Locate the cell with the specified text and output its [x, y] center coordinate. 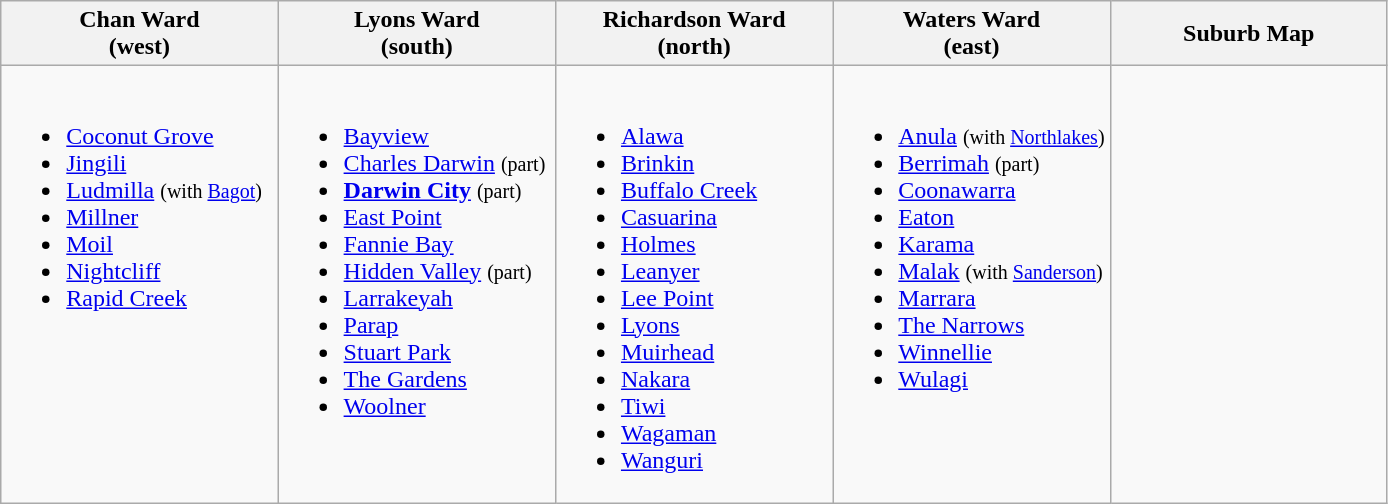
Lyons Ward(south) [416, 34]
Richardson Ward(north) [694, 34]
Chan Ward(west) [140, 34]
BayviewCharles Darwin (part)Darwin City (part)East PointFannie BayHidden Valley (part)LarrakeyahParapStuart ParkThe GardensWoolner [416, 284]
Waters Ward(east) [972, 34]
AlawaBrinkinBuffalo CreekCasuarinaHolmesLeanyerLee PointLyonsMuirheadNakaraTiwiWagamanWanguri [694, 284]
Anula (with Northlakes)Berrimah (part)CoonawarraEatonKaramaMalak (with Sanderson)MarraraThe NarrowsWinnellieWulagi [972, 284]
Coconut GroveJingiliLudmilla (with Bagot)MillnerMoilNightcliffRapid Creek [140, 284]
Suburb Map [1248, 34]
